Output the [x, y] coordinate of the center of the cell containing the given text.  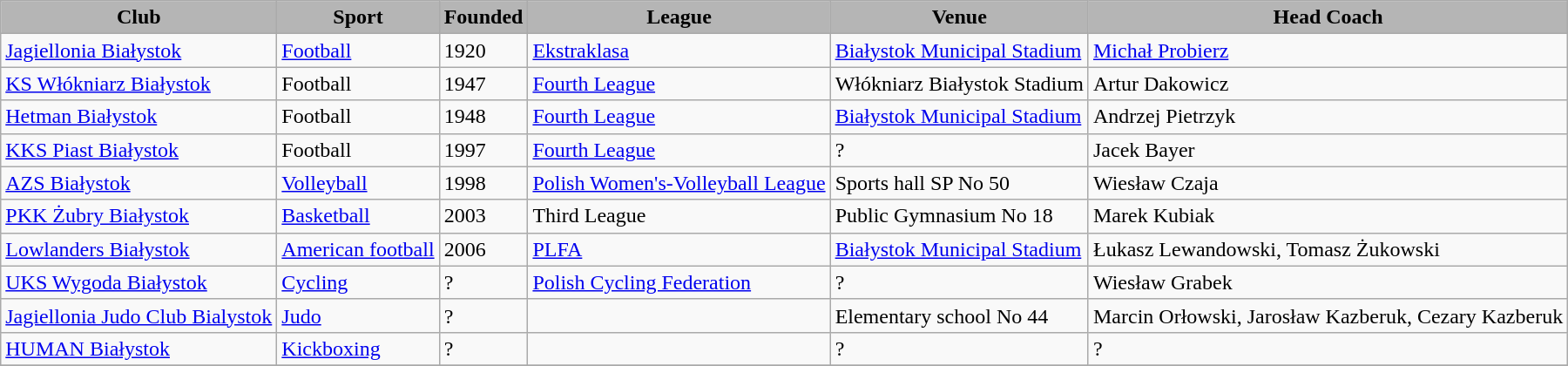
1920 [483, 51]
American football [358, 249]
Polish Cycling Federation [679, 282]
Włókniarz Białystok Stadium [959, 84]
Marek Kubiak [1328, 216]
1948 [483, 117]
1997 [483, 150]
HUMAN Białystok [139, 349]
Polish Women's-Volleyball League [679, 183]
Third League [679, 216]
Judo [358, 315]
1947 [483, 84]
Elementary school No 44 [959, 315]
Head Coach [1328, 17]
UKS Wygoda Białystok [139, 282]
1998 [483, 183]
Andrzej Pietrzyk [1328, 117]
Marcin Orłowski, Jarosław Kazberuk, Cezary Kazberuk [1328, 315]
Club [139, 17]
Sports hall SP No 50 [959, 183]
Lowlanders Białystok [139, 249]
Hetman Białystok [139, 117]
PKK Żubry Białystok [139, 216]
Jagiellonia Białystok [139, 51]
Basketball [358, 216]
AZS Białystok [139, 183]
Łukasz Lewandowski, Tomasz Żukowski [1328, 249]
2006 [483, 249]
Venue [959, 17]
Sport [358, 17]
PLFA [679, 249]
Public Gymnasium No 18 [959, 216]
Volleyball [358, 183]
Cycling [358, 282]
Wiesław Grabek [1328, 282]
Jacek Bayer [1328, 150]
KKS Piast Białystok [139, 150]
League [679, 17]
Jagiellonia Judo Club Bialystok [139, 315]
KS Włókniarz Białystok [139, 84]
Founded [483, 17]
Ekstraklasa [679, 51]
Wiesław Czaja [1328, 183]
2003 [483, 216]
Michał Probierz [1328, 51]
Kickboxing [358, 349]
Artur Dakowicz [1328, 84]
